Search for the cell housing the specified text and yield its (X, Y) center coordinate. 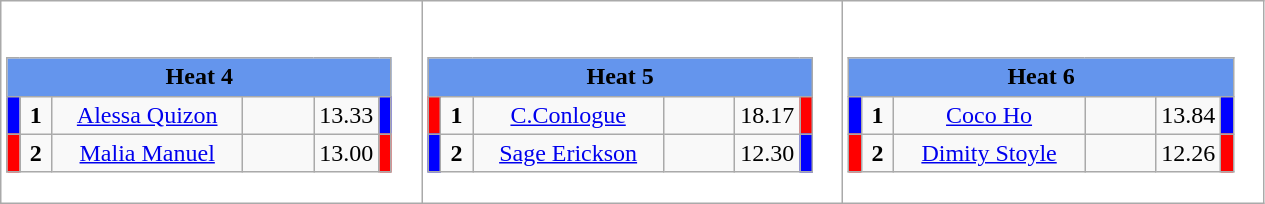
Heat 5 1 C.Conlogue 18.17 2 Sage Erickson 12.30 (632, 102)
12.26 (1188, 153)
Heat 4 (199, 77)
C.Conlogue (568, 115)
Alessa Quizon (148, 115)
Heat 6 (1041, 77)
Heat 6 1 Coco Ho 13.84 2 Dimity Stoyle 12.26 (1054, 102)
13.00 (346, 153)
Coco Ho (990, 115)
Dimity Stoyle (990, 153)
Heat 4 1 Alessa Quizon 13.33 2 Malia Manuel 13.00 (212, 102)
12.30 (768, 153)
Malia Manuel (148, 153)
Heat 5 (620, 77)
18.17 (768, 115)
13.84 (1188, 115)
13.33 (346, 115)
Sage Erickson (568, 153)
